From the cell containing the given text, extract its center point as [X, Y] coordinate. 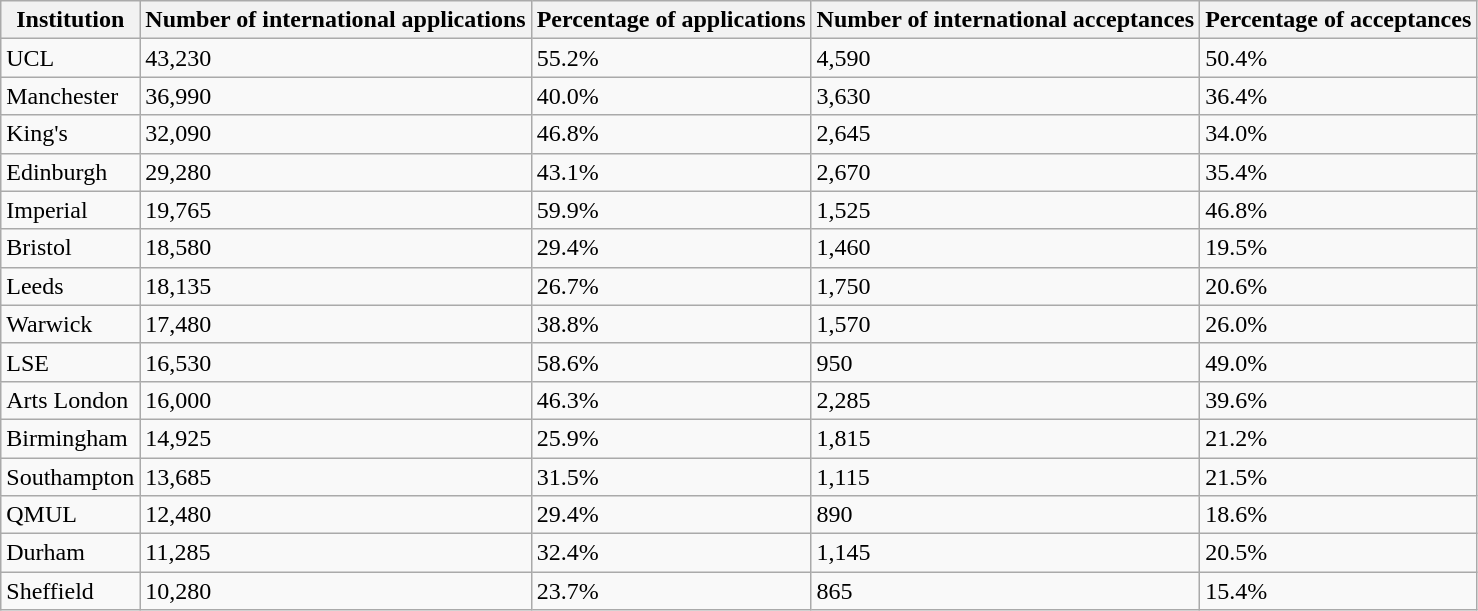
Arts London [70, 400]
29,280 [336, 172]
LSE [70, 362]
19.5% [1338, 248]
1,750 [1006, 286]
18.6% [1338, 515]
King's [70, 134]
55.2% [671, 58]
46.3% [671, 400]
18,135 [336, 286]
Leeds [70, 286]
43.1% [671, 172]
Sheffield [70, 591]
Manchester [70, 96]
13,685 [336, 477]
38.8% [671, 324]
Number of international acceptances [1006, 20]
32.4% [671, 553]
1,115 [1006, 477]
2,670 [1006, 172]
59.9% [671, 210]
Number of international applications [336, 20]
25.9% [671, 438]
QMUL [70, 515]
23.7% [671, 591]
1,145 [1006, 553]
17,480 [336, 324]
31.5% [671, 477]
2,285 [1006, 400]
890 [1006, 515]
UCL [70, 58]
39.6% [1338, 400]
Percentage of applications [671, 20]
865 [1006, 591]
32,090 [336, 134]
49.0% [1338, 362]
19,765 [336, 210]
26.0% [1338, 324]
50.4% [1338, 58]
36.4% [1338, 96]
14,925 [336, 438]
1,815 [1006, 438]
21.2% [1338, 438]
20.6% [1338, 286]
Percentage of acceptances [1338, 20]
58.6% [671, 362]
12,480 [336, 515]
16,530 [336, 362]
34.0% [1338, 134]
Birmingham [70, 438]
Edinburgh [70, 172]
18,580 [336, 248]
35.4% [1338, 172]
40.0% [671, 96]
1,525 [1006, 210]
Bristol [70, 248]
1,460 [1006, 248]
4,590 [1006, 58]
1,570 [1006, 324]
20.5% [1338, 553]
Warwick [70, 324]
2,645 [1006, 134]
16,000 [336, 400]
21.5% [1338, 477]
Southampton [70, 477]
26.7% [671, 286]
Durham [70, 553]
950 [1006, 362]
43,230 [336, 58]
36,990 [336, 96]
15.4% [1338, 591]
Imperial [70, 210]
Institution [70, 20]
11,285 [336, 553]
10,280 [336, 591]
3,630 [1006, 96]
